Provide the [X, Y] coordinate of the cell's center where the given text is located.  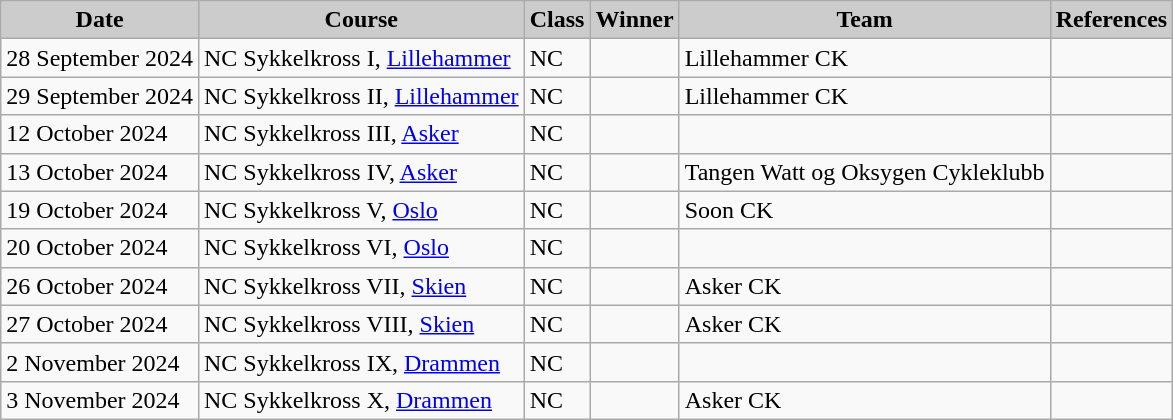
NC Sykkelkross VII, Skien [361, 286]
Tangen Watt og Oksygen Cykleklubb [864, 172]
References [1112, 20]
26 October 2024 [100, 286]
27 October 2024 [100, 324]
NC Sykkelkross V, Oslo [361, 210]
NC Sykkelkross VI, Oslo [361, 248]
13 October 2024 [100, 172]
NC Sykkelkross II, Lillehammer [361, 96]
NC Sykkelkross VIII, Skien [361, 324]
19 October 2024 [100, 210]
29 September 2024 [100, 96]
NC Sykkelkross IX, Drammen [361, 362]
NC Sykkelkross III, Asker [361, 134]
NC Sykkelkross I, Lillehammer [361, 58]
Winner [634, 20]
Course [361, 20]
Soon CK [864, 210]
2 November 2024 [100, 362]
NC Sykkelkross IV, Asker [361, 172]
3 November 2024 [100, 400]
Date [100, 20]
20 October 2024 [100, 248]
Team [864, 20]
Class [557, 20]
12 October 2024 [100, 134]
28 September 2024 [100, 58]
NC Sykkelkross X, Drammen [361, 400]
